Scan for the cell matching the given text and deliver its (x, y) coordinate at center. 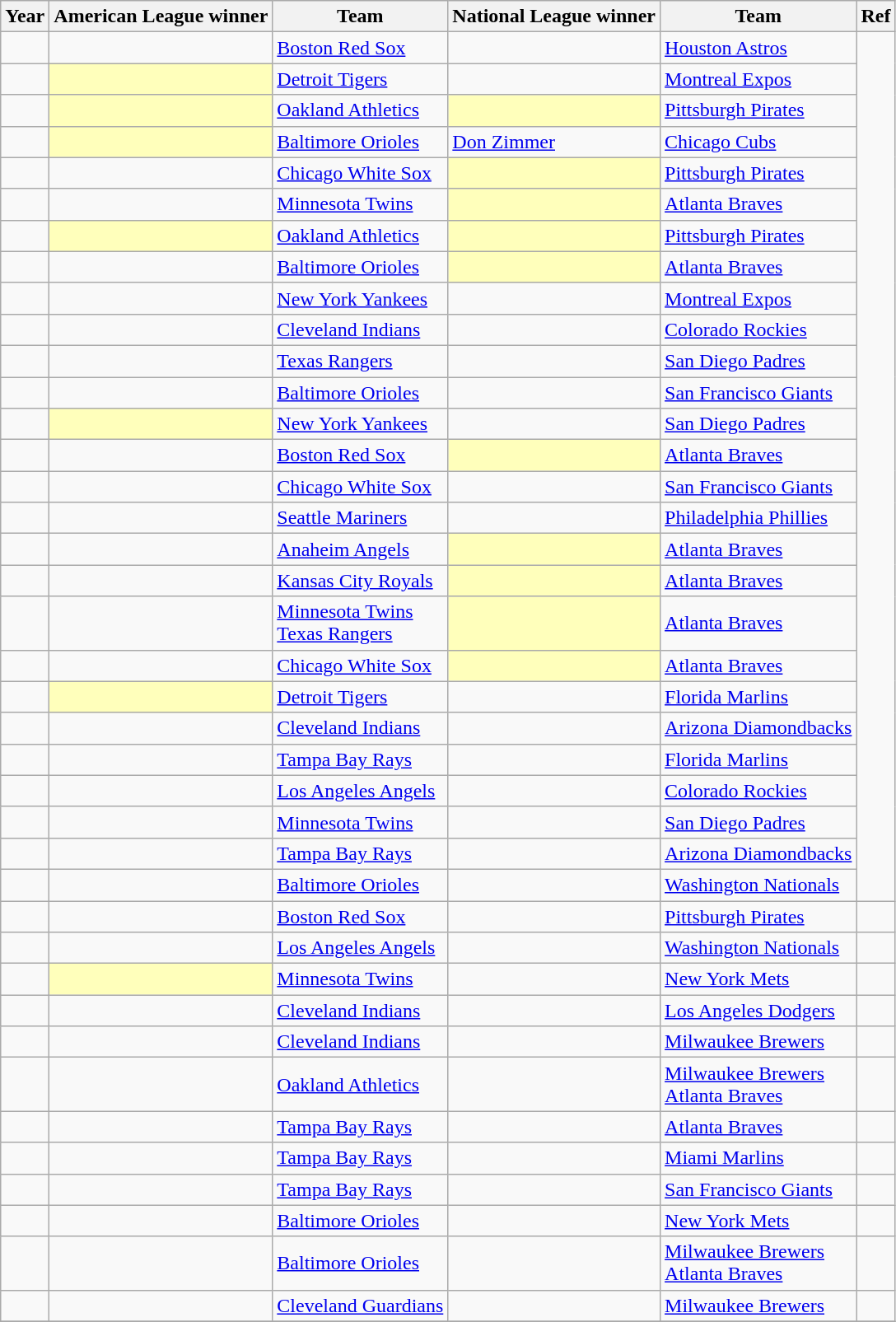
National League winner (554, 16)
American League winner (161, 16)
Philadelphia Phillies (758, 518)
Ref (876, 16)
Miami Marlins (758, 1158)
Texas Rangers (361, 361)
Chicago Cubs (758, 142)
Anaheim Angels (361, 549)
Don Zimmer (554, 142)
Cleveland Guardians (361, 1306)
Kansas City Royals (361, 581)
Seattle Mariners (361, 518)
Year (25, 16)
Minnesota TwinsTexas Rangers (361, 623)
Houston Astros (758, 48)
Los Angeles Dodgers (758, 1011)
